Return the [x, y] coordinate for the center point of the cell that contains the specified text.  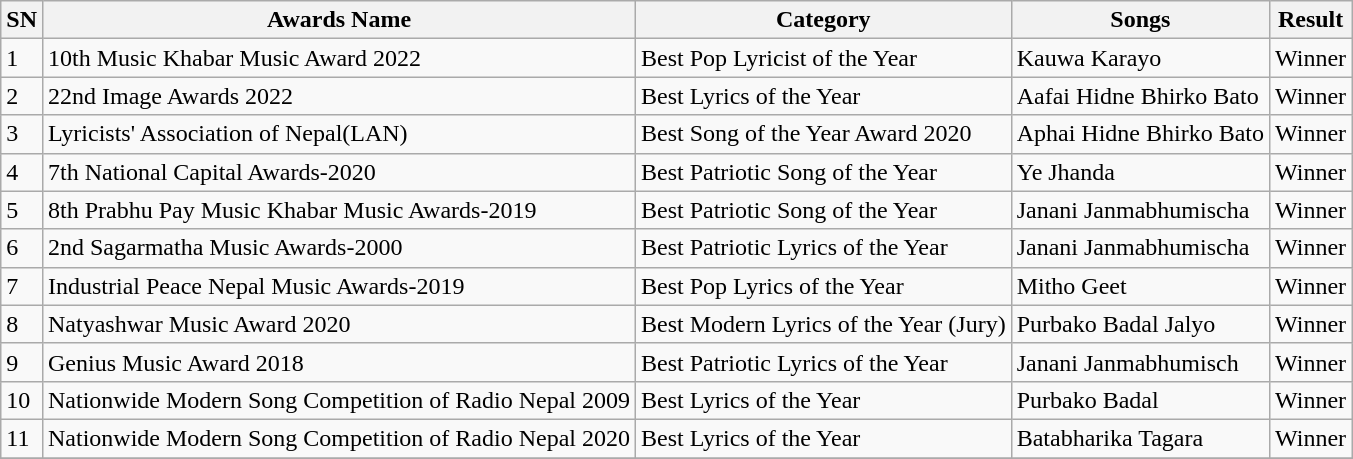
Janani Janmabhumisch [1140, 362]
Best Pop Lyricist of the Year [823, 58]
4 [22, 172]
10 [22, 400]
5 [22, 210]
1 [22, 58]
10th Music Khabar Music Award 2022 [338, 58]
8th Prabhu Pay Music Khabar Music Awards-2019 [338, 210]
Nationwide Modern Song Competition of Radio Nepal 2020 [338, 438]
Kauwa Karayo [1140, 58]
Purbako Badal [1140, 400]
Nationwide Modern Song Competition of Radio Nepal 2009 [338, 400]
Best Song of the Year Award 2020 [823, 134]
Industrial Peace Nepal Music Awards-2019 [338, 286]
Batabharika Tagara [1140, 438]
Category [823, 20]
Aafai Hidne Bhirko Bato [1140, 96]
11 [22, 438]
Mitho Geet [1140, 286]
Lyricists' Association of Nepal(LAN) [338, 134]
Natyashwar Music Award 2020 [338, 324]
Result [1311, 20]
7 [22, 286]
6 [22, 248]
Songs [1140, 20]
3 [22, 134]
Best Pop Lyrics of the Year [823, 286]
2nd Sagarmatha Music Awards-2000 [338, 248]
Purbako Badal Jalyo [1140, 324]
Aphai Hidne Bhirko Bato [1140, 134]
9 [22, 362]
7th National Capital Awards-2020 [338, 172]
SN [22, 20]
Genius Music Award 2018 [338, 362]
2 [22, 96]
22nd Image Awards 2022 [338, 96]
Best Modern Lyrics of the Year (Jury) [823, 324]
Awards Name [338, 20]
Ye Jhanda [1140, 172]
8 [22, 324]
